Provide the [x, y] coordinate of the cell's center where the given text is located.  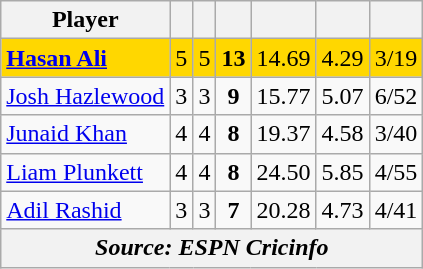
4/55 [396, 172]
Josh Hazlewood [86, 96]
5.85 [342, 172]
14.69 [284, 58]
15.77 [284, 96]
3/19 [396, 58]
5.07 [342, 96]
Player [86, 20]
13 [234, 58]
4/41 [396, 210]
Adil Rashid [86, 210]
9 [234, 96]
Source: ESPN Cricinfo [212, 248]
Junaid Khan [86, 134]
Liam Plunkett [86, 172]
4.73 [342, 210]
4.58 [342, 134]
3/40 [396, 134]
4.29 [342, 58]
20.28 [284, 210]
7 [234, 210]
19.37 [284, 134]
6/52 [396, 96]
Hasan Ali [86, 58]
24.50 [284, 172]
